Return the (X, Y) coordinate for the center point of the cell that contains the specified text.  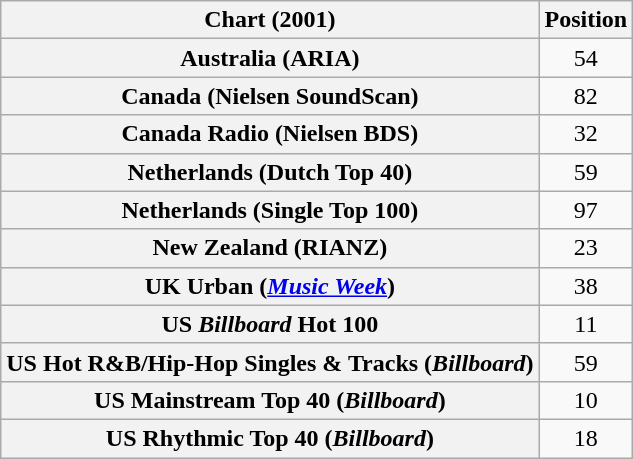
38 (586, 286)
10 (586, 400)
82 (586, 96)
US Mainstream Top 40 (Billboard) (270, 400)
US Rhythmic Top 40 (Billboard) (270, 438)
Position (586, 20)
32 (586, 134)
Netherlands (Single Top 100) (270, 210)
Netherlands (Dutch Top 40) (270, 172)
Australia (ARIA) (270, 58)
Chart (2001) (270, 20)
Canada Radio (Nielsen BDS) (270, 134)
New Zealand (RIANZ) (270, 248)
Canada (Nielsen SoundScan) (270, 96)
11 (586, 324)
18 (586, 438)
UK Urban (Music Week) (270, 286)
97 (586, 210)
US Billboard Hot 100 (270, 324)
23 (586, 248)
US Hot R&B/Hip-Hop Singles & Tracks (Billboard) (270, 362)
54 (586, 58)
